Find where the given text appears and provide that cell's center as (X, Y) coordinate. 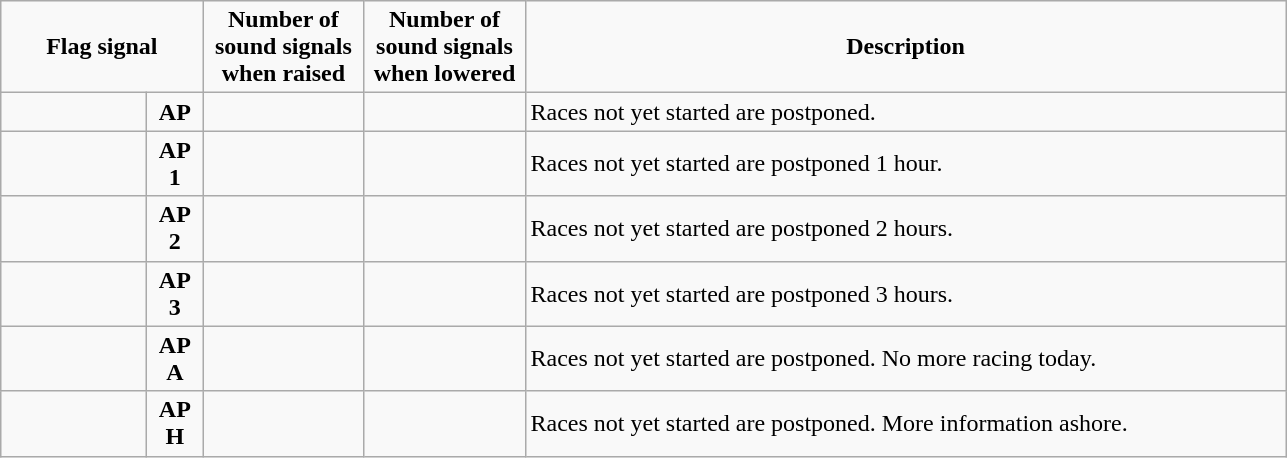
Races not yet started are postponed. (906, 112)
Number of sound signals when raised (284, 47)
AP2 (175, 228)
Races not yet started are postponed 2 hours. (906, 228)
AP (175, 112)
APH (175, 424)
Races not yet started are postponed. No more racing today. (906, 358)
Races not yet started are postponed 3 hours. (906, 294)
AP3 (175, 294)
Races not yet started are postponed. More information ashore. (906, 424)
Flag signal (102, 47)
Description (906, 47)
Number of sound signals when lowered (444, 47)
Races not yet started are postponed 1 hour. (906, 164)
APA (175, 358)
AP1 (175, 164)
